Provide the [x, y] coordinate of the cell's center where the given text is located.  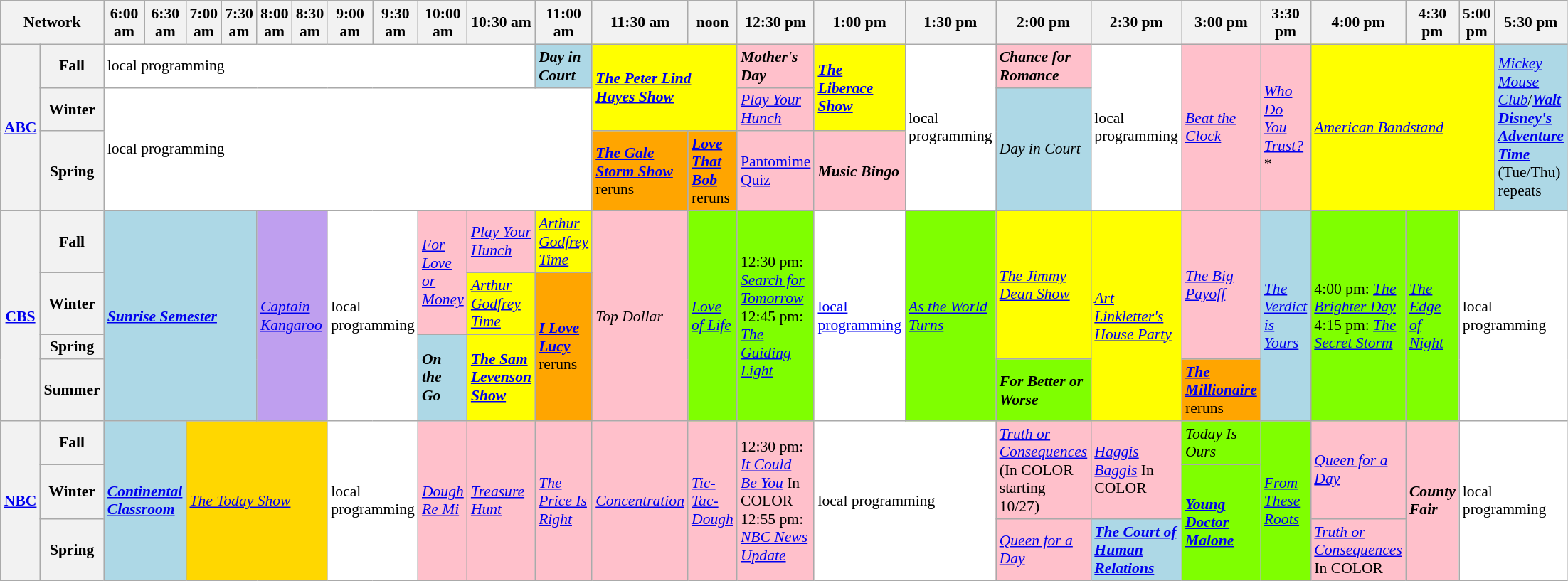
Mother's Day [775, 65]
Dough Re Mi [443, 501]
Network [53, 23]
Haggis Baggis In COLOR [1136, 470]
9:00 am [350, 23]
11:00 am [563, 23]
Love of Life [713, 316]
3:00 pm [1221, 23]
The Court of Human Relations [1136, 550]
Pantomime Quiz [775, 171]
As the World Turns [950, 316]
The Millionaire reruns [1221, 391]
American Bandstand [1402, 127]
4:00 pm [1358, 23]
Young Doctor Malone [1221, 522]
5:00 pm [1477, 23]
Music Bingo [859, 171]
For Love or Money [443, 273]
County Fair [1433, 501]
Continental Classroom [145, 501]
Art Linkletter's House Party [1136, 316]
10:00 am [443, 23]
4:30 pm [1433, 23]
2:00 pm [1044, 23]
7:30 am [239, 23]
The Liberace Show [859, 87]
Sunrise Semester [181, 316]
Who Do You Trust?* [1286, 127]
2:30 pm [1136, 23]
Today Is Ours [1221, 442]
For Better or Worse [1044, 391]
6:30 am [165, 23]
Tic-Tac-Dough [713, 501]
Concentration [640, 501]
The Big Payoff [1221, 286]
12:30 pm [775, 23]
Treasure Hunt [501, 501]
Mickey Mouse Club/Walt Disney's Adventure Time (Tue/Thu) repeats [1531, 127]
Truth or Consequences (In COLOR starting 10/27) [1044, 470]
Love That Bob reruns [713, 171]
6:00 am [125, 23]
The Verdict is Yours [1286, 316]
Summer [71, 391]
11:30 am [640, 23]
The Today Show [256, 501]
1:00 pm [859, 23]
Beat the Clock [1221, 127]
noon [713, 23]
7:00 am [203, 23]
1:30 pm [950, 23]
Truth or Consequences In COLOR [1358, 550]
12:30 pm: It Could Be You In COLOR12:55 pm: NBC News Update [775, 501]
8:30 am [310, 23]
Captain Kangaroo [292, 316]
From These Roots [1286, 501]
On the Go [443, 378]
12:30 pm: Search for Tomorrow12:45 pm: The Guiding Light [775, 316]
8:00 am [275, 23]
9:30 am [396, 23]
ABC [21, 127]
The Peter Lind Hayes Show [664, 87]
The Jimmy Dean Show [1044, 286]
3:30 pm [1286, 23]
The Price Is Right [563, 501]
The Sam Levenson Show [501, 378]
5:30 pm [1531, 23]
I Love Lucy reruns [563, 347]
CBS [21, 316]
Top Dollar [640, 316]
The Edge of Night [1433, 316]
Chance for Romance [1044, 65]
NBC [21, 501]
4:00 pm: The Brighter Day4:15 pm: The Secret Storm [1358, 316]
The Gale Storm Show reruns [640, 171]
10:30 am [501, 23]
